Find where the given text appears and provide that cell's center as (X, Y) coordinate. 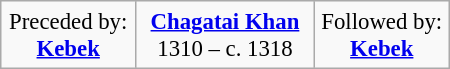
Followed by:Kebek (382, 35)
Chagatai Khan1310 – c. 1318 (224, 35)
Preceded by:Kebek (68, 35)
